Output the [x, y] coordinate of the center of the cell containing the given text.  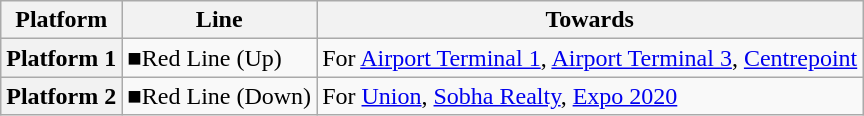
Platform [62, 20]
■Red Line (Up) [220, 58]
For Union, Sobha Realty, Expo 2020 [590, 96]
■Red Line (Down) [220, 96]
For Airport Terminal 1, Airport Terminal 3, Centrepoint [590, 58]
Towards [590, 20]
Platform 1 [62, 58]
Line [220, 20]
Platform 2 [62, 96]
